Locate the cell with the specified text and output its [x, y] center coordinate. 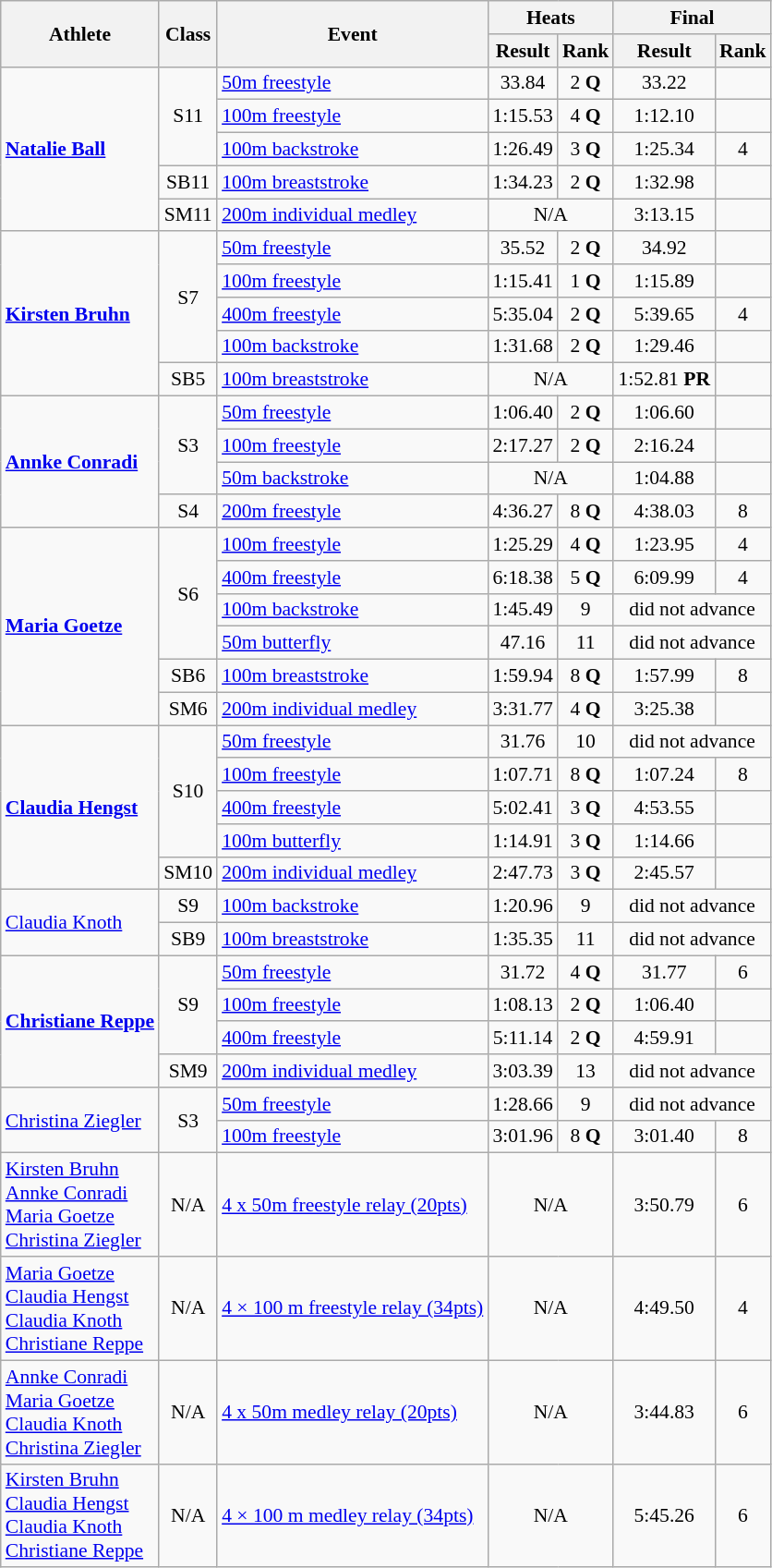
SB9 [188, 940]
Kirsten Bruhn Annke Conradi Maria Goetze Christina Ziegler [79, 1205]
3:13.15 [664, 215]
31.72 [523, 972]
Annke Conradi [79, 462]
3:03.39 [523, 1071]
3:25.38 [664, 709]
Christina Ziegler [79, 1120]
5:35.04 [523, 314]
Kirsten Bruhn Claudia Hengst Claudia Knoth Christiane Reppe [79, 1515]
4 x 50m medley relay (20pts) [353, 1412]
1:07.24 [664, 775]
1:15.53 [523, 116]
1:45.49 [523, 610]
1:14.91 [523, 841]
1:08.13 [523, 1005]
Annke Conradi Maria Goetze Claudia Knoth Christina Ziegler [79, 1412]
1:15.89 [664, 281]
Claudia Hengst [79, 808]
1:28.66 [523, 1104]
Class [188, 33]
3:01.40 [664, 1136]
31.76 [523, 742]
Claudia Knoth [79, 922]
1:25.29 [523, 544]
1:35.35 [523, 940]
2:45.57 [664, 873]
Maria Goetze Claudia Hengst Claudia Knoth Christiane Reppe [79, 1308]
1:06.60 [664, 413]
3:50.79 [664, 1205]
SB5 [188, 380]
1 Q [585, 281]
4:49.50 [664, 1308]
1:59.94 [523, 676]
6:18.38 [523, 577]
3:01.96 [523, 1136]
5 Q [585, 577]
5:02.41 [523, 808]
4:36.27 [523, 512]
4 × 100 m medley relay (34pts) [353, 1515]
1:32.98 [664, 182]
4 x 50m freestyle relay (20pts) [353, 1205]
3:31.77 [523, 709]
5:45.26 [664, 1515]
34.92 [664, 249]
SM11 [188, 215]
1:14.66 [664, 841]
1:20.96 [523, 906]
200m freestyle [353, 512]
Natalie Ball [79, 149]
10 [585, 742]
5:39.65 [664, 314]
2:17.27 [523, 445]
1:31.68 [523, 346]
100m butterfly [353, 841]
1:52.81 PR [664, 380]
SB6 [188, 676]
2:16.24 [664, 445]
S11 [188, 116]
S10 [188, 791]
S6 [188, 593]
3:44.83 [664, 1412]
S4 [188, 512]
4:59.91 [664, 1039]
5:11.14 [523, 1039]
4:38.03 [664, 512]
33.84 [523, 83]
1:15.41 [523, 281]
33.22 [664, 83]
1:29.46 [664, 346]
4 × 100 m freestyle relay (34pts) [353, 1308]
Kirsten Bruhn [79, 314]
1:04.88 [664, 479]
SM10 [188, 873]
1:26.49 [523, 150]
13 [585, 1071]
1:34.23 [523, 182]
4:53.55 [664, 808]
SB11 [188, 182]
1:25.34 [664, 150]
50m backstroke [353, 479]
1:57.99 [664, 676]
Athlete [79, 33]
31.77 [664, 972]
1:23.95 [664, 544]
1:12.10 [664, 116]
47.16 [523, 643]
1:07.71 [523, 775]
2:47.73 [523, 873]
S7 [188, 298]
50m butterfly [353, 643]
Final [692, 18]
SM9 [188, 1071]
SM6 [188, 709]
Heats [550, 18]
Christiane Reppe [79, 1021]
35.52 [523, 249]
Event [353, 33]
6:09.99 [664, 577]
Maria Goetze [79, 626]
